Extract the (X, Y) coordinate from the center of the cell holding the provided text.  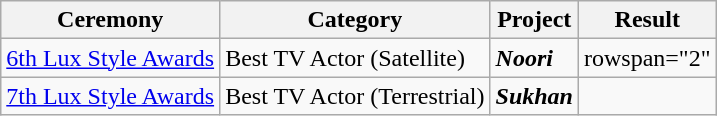
Noori (534, 58)
7th Lux Style Awards (110, 96)
6th Lux Style Awards (110, 58)
Result (647, 20)
Project (534, 20)
Sukhan (534, 96)
Ceremony (110, 20)
Best TV Actor (Satellite) (355, 58)
Best TV Actor (Terrestrial) (355, 96)
Category (355, 20)
rowspan="2" (647, 58)
